From the cell containing the given text, extract its center point as [x, y] coordinate. 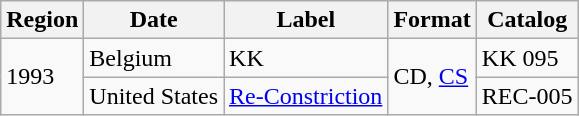
Catalog [527, 20]
KK [306, 58]
1993 [42, 77]
Belgium [154, 58]
Format [432, 20]
Label [306, 20]
REC-005 [527, 96]
CD, CS [432, 77]
United States [154, 96]
Date [154, 20]
KK 095 [527, 58]
Region [42, 20]
Re-Constriction [306, 96]
